Return [X, Y] of the center of cell containing provided text 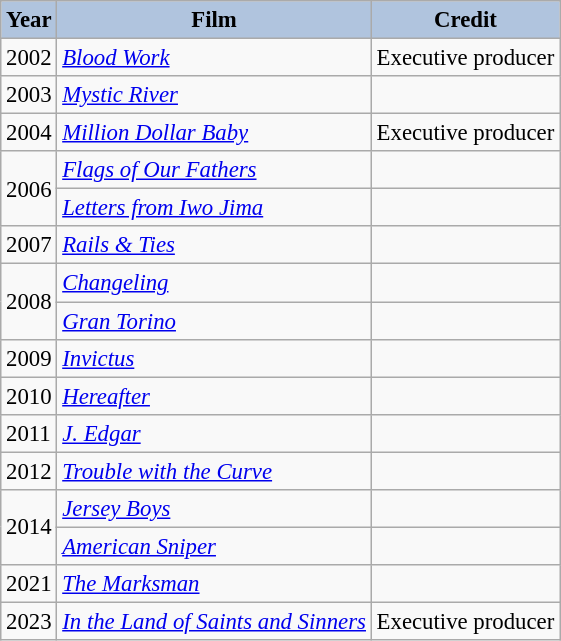
Flags of Our Fathers [214, 170]
Letters from Iwo Jima [214, 208]
The Marksman [214, 584]
Year [29, 20]
Jersey Boys [214, 509]
American Sniper [214, 546]
Hereafter [214, 396]
2021 [29, 584]
Credit [465, 20]
Mystic River [214, 95]
2004 [29, 133]
2006 [29, 188]
In the Land of Saints and Sinners [214, 621]
Million Dollar Baby [214, 133]
2012 [29, 471]
Changeling [214, 283]
2011 [29, 433]
2009 [29, 358]
2008 [29, 302]
J. Edgar [214, 433]
Film [214, 20]
2003 [29, 95]
2007 [29, 245]
Invictus [214, 358]
2023 [29, 621]
Trouble with the Curve [214, 471]
2010 [29, 396]
2002 [29, 58]
Gran Torino [214, 321]
Blood Work [214, 58]
2014 [29, 528]
Rails & Ties [214, 245]
